Scan for the cell matching the given text and deliver its [X, Y] coordinate at center. 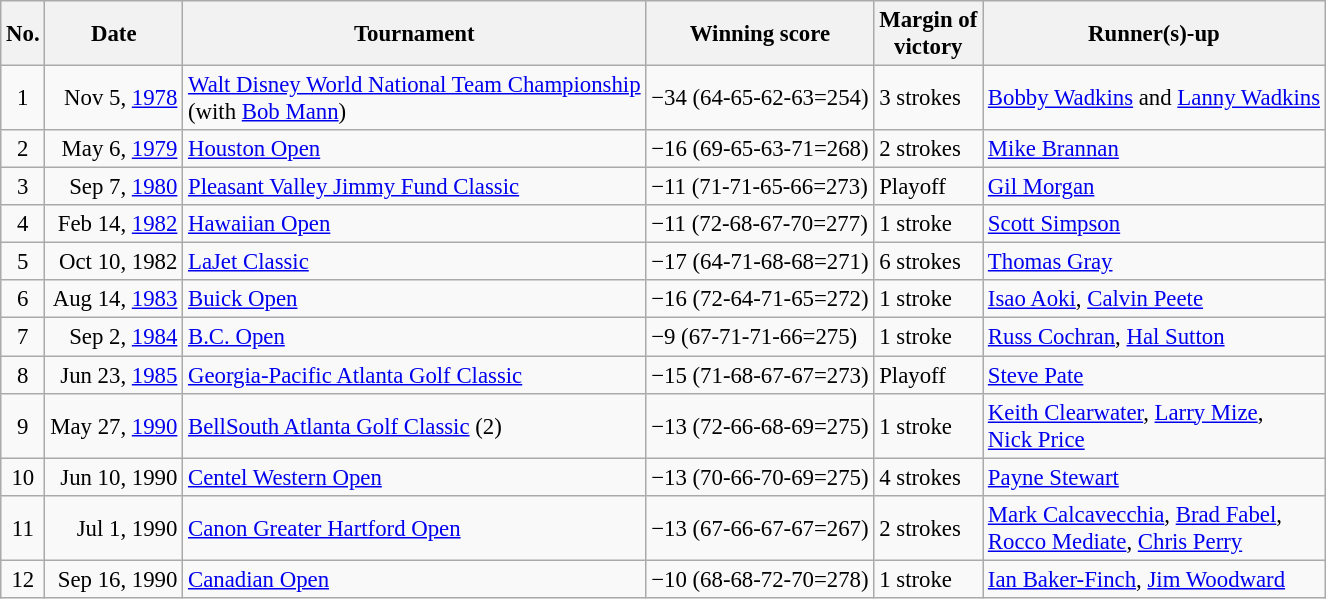
6 strokes [928, 262]
Tournament [414, 34]
Georgia-Pacific Atlanta Golf Classic [414, 375]
Buick Open [414, 299]
Gil Morgan [1154, 187]
−16 (72-64-71-65=272) [760, 299]
4 [23, 224]
9 [23, 426]
Jun 23, 1985 [114, 375]
B.C. Open [414, 337]
Steve Pate [1154, 375]
Sep 16, 1990 [114, 579]
10 [23, 477]
May 27, 1990 [114, 426]
7 [23, 337]
Jun 10, 1990 [114, 477]
11 [23, 528]
Canadian Open [414, 579]
4 strokes [928, 477]
Feb 14, 1982 [114, 224]
May 6, 1979 [114, 149]
Oct 10, 1982 [114, 262]
2 [23, 149]
1 [23, 98]
Date [114, 34]
Hawaiian Open [414, 224]
Pleasant Valley Jimmy Fund Classic [414, 187]
−16 (69-65-63-71=268) [760, 149]
−13 (70-66-70-69=275) [760, 477]
−13 (67-66-67-67=267) [760, 528]
Winning score [760, 34]
−13 (72-66-68-69=275) [760, 426]
Payne Stewart [1154, 477]
BellSouth Atlanta Golf Classic (2) [414, 426]
−10 (68-68-72-70=278) [760, 579]
Thomas Gray [1154, 262]
Sep 2, 1984 [114, 337]
Walt Disney World National Team Championship(with Bob Mann) [414, 98]
Canon Greater Hartford Open [414, 528]
−9 (67-71-71-66=275) [760, 337]
−11 (71-71-65-66=273) [760, 187]
Nov 5, 1978 [114, 98]
−11 (72-68-67-70=277) [760, 224]
6 [23, 299]
Jul 1, 1990 [114, 528]
Scott Simpson [1154, 224]
3 strokes [928, 98]
Centel Western Open [414, 477]
5 [23, 262]
−17 (64-71-68-68=271) [760, 262]
Houston Open [414, 149]
Runner(s)-up [1154, 34]
3 [23, 187]
Bobby Wadkins and Lanny Wadkins [1154, 98]
−34 (64-65-62-63=254) [760, 98]
12 [23, 579]
Margin ofvictory [928, 34]
Mark Calcavecchia, Brad Fabel, Rocco Mediate, Chris Perry [1154, 528]
8 [23, 375]
Ian Baker-Finch, Jim Woodward [1154, 579]
Aug 14, 1983 [114, 299]
Russ Cochran, Hal Sutton [1154, 337]
Sep 7, 1980 [114, 187]
Isao Aoki, Calvin Peete [1154, 299]
LaJet Classic [414, 262]
Mike Brannan [1154, 149]
Keith Clearwater, Larry Mize, Nick Price [1154, 426]
No. [23, 34]
−15 (71-68-67-67=273) [760, 375]
